Locate the cell with the specified text and output its (x, y) center coordinate. 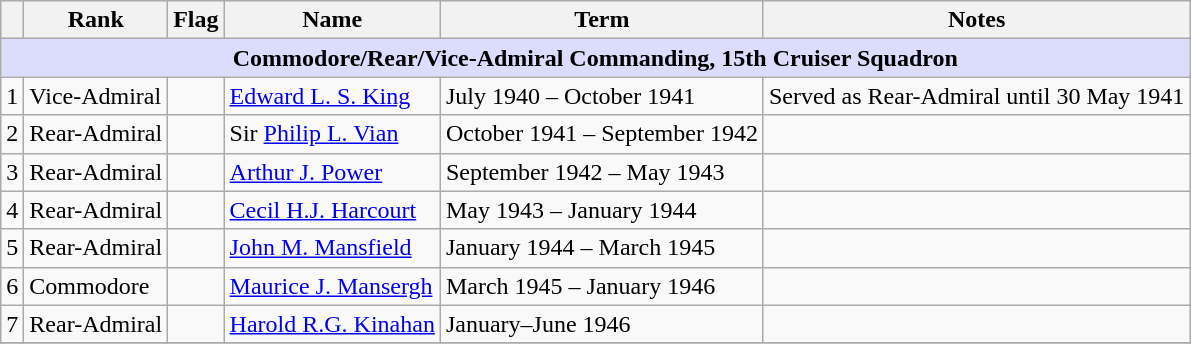
January 1944 – March 1945 (602, 248)
6 (12, 286)
Sir Philip L. Vian (332, 134)
Rank (96, 20)
Commodore (96, 286)
Cecil H.J. Harcourt (332, 210)
May 1943 – January 1944 (602, 210)
1 (12, 96)
Served as Rear-Admiral until 30 May 1941 (976, 96)
4 (12, 210)
March 1945 – January 1946 (602, 286)
Commodore/Rear/Vice-Admiral Commanding, 15th Cruiser Squadron (596, 58)
January–June 1946 (602, 324)
Maurice J. Mansergh (332, 286)
3 (12, 172)
July 1940 – October 1941 (602, 96)
September 1942 – May 1943 (602, 172)
Vice-Admiral (96, 96)
5 (12, 248)
Name (332, 20)
October 1941 – September 1942 (602, 134)
2 (12, 134)
Harold R.G. Kinahan (332, 324)
Flag (196, 20)
Term (602, 20)
7 (12, 324)
Arthur J. Power (332, 172)
Notes (976, 20)
Edward L. S. King (332, 96)
John M. Mansfield (332, 248)
